Output the (X, Y) coordinate of the center of the cell containing the given text.  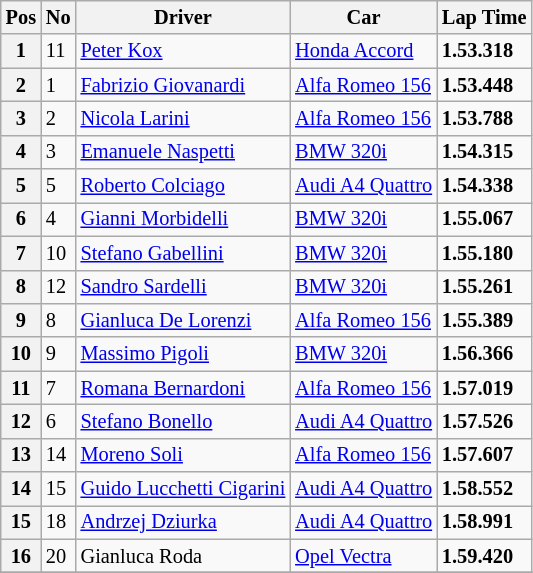
1.53.788 (484, 118)
Massimo Pigoli (184, 354)
Guido Lucchetti Cigarini (184, 489)
1.58.552 (484, 489)
1.57.607 (484, 455)
1.53.448 (484, 85)
1.56.366 (484, 354)
18 (58, 522)
Stefano Bonello (184, 421)
Nicola Larini (184, 118)
Andrzej Dziurka (184, 522)
1.55.261 (484, 287)
20 (58, 556)
Roberto Colciago (184, 186)
Gianni Morbidelli (184, 219)
Moreno Soli (184, 455)
Gianluca De Lorenzi (184, 320)
1.55.180 (484, 253)
Peter Kox (184, 51)
Opel Vectra (364, 556)
1.55.067 (484, 219)
16 (21, 556)
Sandro Sardelli (184, 287)
1.54.315 (484, 152)
No (58, 17)
Pos (21, 17)
1.53.318 (484, 51)
1.58.991 (484, 522)
Gianluca Roda (184, 556)
13 (21, 455)
1.54.338 (484, 186)
Honda Accord (364, 51)
Driver (184, 17)
Lap Time (484, 17)
1.55.389 (484, 320)
Romana Bernardoni (184, 388)
Fabrizio Giovanardi (184, 85)
Emanuele Naspetti (184, 152)
1.57.019 (484, 388)
Stefano Gabellini (184, 253)
1.59.420 (484, 556)
Car (364, 17)
1.57.526 (484, 421)
